Extract the (x, y) coordinate from the center of the cell holding the provided text.  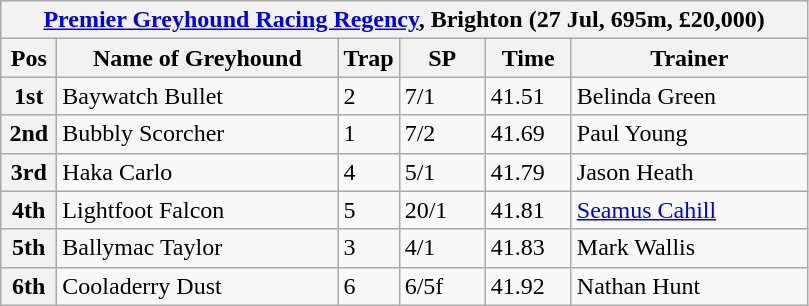
Time (528, 58)
2 (368, 96)
Pos (29, 58)
4 (368, 172)
4/1 (442, 248)
Premier Greyhound Racing Regency, Brighton (27 Jul, 695m, £20,000) (404, 20)
5 (368, 210)
41.51 (528, 96)
41.69 (528, 134)
5/1 (442, 172)
5th (29, 248)
Lightfoot Falcon (198, 210)
6 (368, 286)
Ballymac Taylor (198, 248)
41.92 (528, 286)
Belinda Green (689, 96)
Haka Carlo (198, 172)
3 (368, 248)
SP (442, 58)
Cooladerry Dust (198, 286)
Jason Heath (689, 172)
1 (368, 134)
Baywatch Bullet (198, 96)
41.81 (528, 210)
1st (29, 96)
Trap (368, 58)
41.79 (528, 172)
Bubbly Scorcher (198, 134)
41.83 (528, 248)
7/2 (442, 134)
Paul Young (689, 134)
Trainer (689, 58)
4th (29, 210)
20/1 (442, 210)
Seamus Cahill (689, 210)
Name of Greyhound (198, 58)
Mark Wallis (689, 248)
6/5f (442, 286)
6th (29, 286)
Nathan Hunt (689, 286)
2nd (29, 134)
7/1 (442, 96)
3rd (29, 172)
